Determine the [X, Y] coordinate at the center of the cell enclosing the given text.  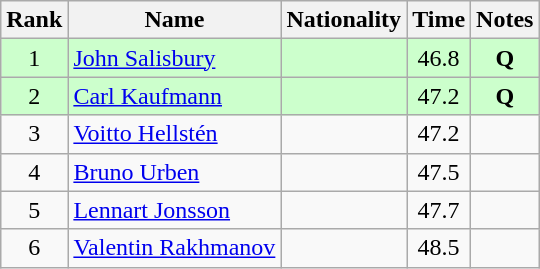
Time [439, 20]
4 [34, 172]
John Salisbury [174, 58]
Rank [34, 20]
5 [34, 210]
6 [34, 248]
Bruno Urben [174, 172]
46.8 [439, 58]
Name [174, 20]
Carl Kaufmann [174, 96]
48.5 [439, 248]
2 [34, 96]
3 [34, 134]
47.5 [439, 172]
Voitto Hellstén [174, 134]
Nationality [344, 20]
1 [34, 58]
Valentin Rakhmanov [174, 248]
47.7 [439, 210]
Notes [505, 20]
Lennart Jonsson [174, 210]
